Scan for the cell matching the given text and deliver its (X, Y) coordinate at center. 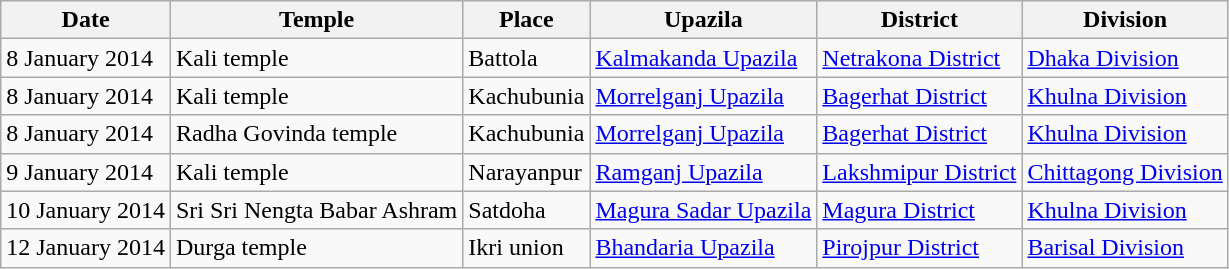
Narayanpur (526, 172)
Magura District (920, 210)
Kalmakanda Upazila (704, 58)
Magura Sadar Upazila (704, 210)
Temple (316, 20)
Date (86, 20)
Pirojpur District (920, 248)
Ramganj Upazila (704, 172)
12 January 2014 (86, 248)
Durga temple (316, 248)
Bhandaria Upazila (704, 248)
District (920, 20)
Netrakona District (920, 58)
9 January 2014 (86, 172)
Chittagong Division (1125, 172)
Division (1125, 20)
Satdoha (526, 210)
Battola (526, 58)
Sri Sri Nengta Babar Ashram (316, 210)
Radha Govinda temple (316, 134)
Lakshmipur District (920, 172)
10 January 2014 (86, 210)
Barisal Division (1125, 248)
Place (526, 20)
Dhaka Division (1125, 58)
Upazila (704, 20)
Ikri union (526, 248)
